Identify which cell holds the provided text, then report its (x, y) central coordinate. 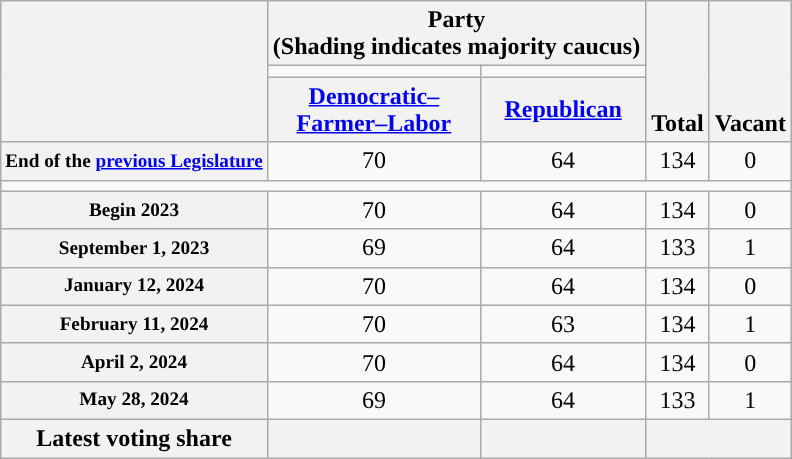
63 (562, 324)
February 11, 2024 (134, 324)
Latest voting share (134, 438)
Democratic–Farmer–Labor (374, 110)
End of the previous Legislature (134, 161)
Total (678, 72)
April 2, 2024 (134, 362)
Vacant (750, 72)
Begin 2023 (134, 210)
Party (Shading indicates majority caucus) (456, 34)
May 28, 2024 (134, 400)
Republican (562, 110)
January 12, 2024 (134, 286)
September 1, 2023 (134, 248)
